From the cell containing the given text, extract its center point as [x, y] coordinate. 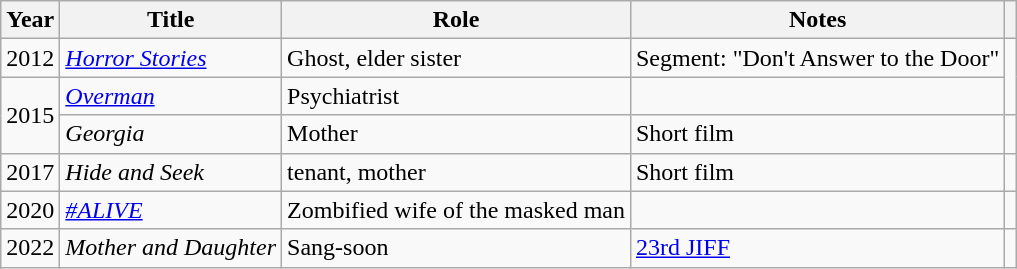
2017 [30, 172]
Overman [171, 96]
Mother and Daughter [171, 248]
2022 [30, 248]
tenant, mother [456, 172]
Title [171, 20]
Year [30, 20]
23rd JIFF [817, 248]
Ghost, elder sister [456, 58]
Segment: "Don't Answer to the Door" [817, 58]
Notes [817, 20]
2015 [30, 115]
Psychiatrist [456, 96]
Horror Stories [171, 58]
Mother [456, 134]
Hide and Seek [171, 172]
#ALIVE [171, 210]
Sang-soon [456, 248]
Role [456, 20]
Georgia [171, 134]
2012 [30, 58]
Zombified wife of the masked man [456, 210]
2020 [30, 210]
